Detect which cell encompasses the target text, then output its [x, y] center coordinate. 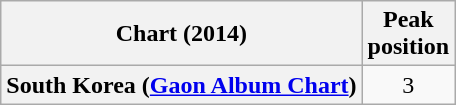
Chart (2014) [182, 34]
Peakposition [408, 34]
South Korea (Gaon Album Chart) [182, 85]
3 [408, 85]
